Extract the (X, Y) coordinate from the center of the cell holding the provided text.  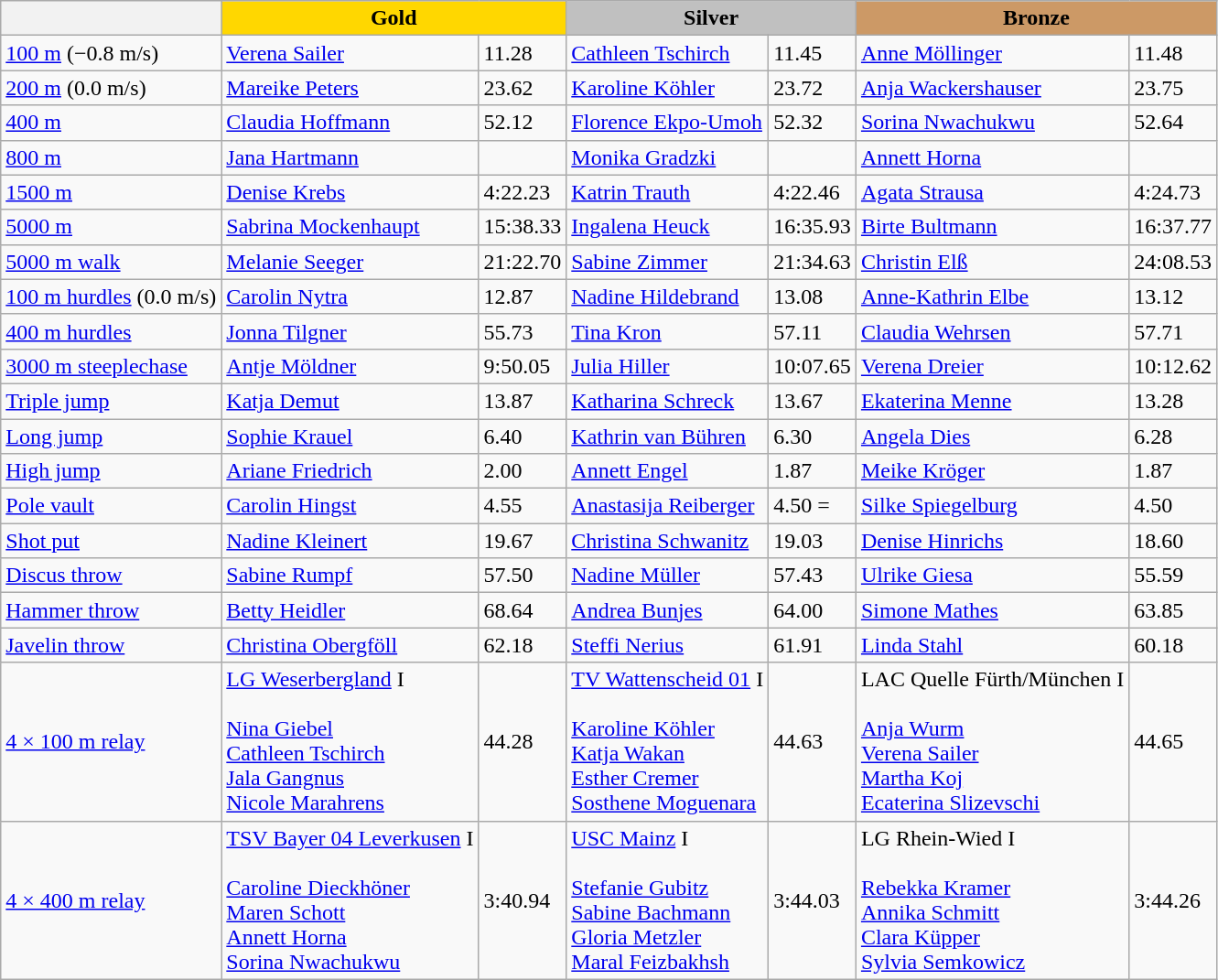
100 m hurdles (0.0 m/s) (112, 296)
LG Rhein-Wied I Rebekka Kramer Annika Schmitt Clara Küpper Sylvia Semkowicz (992, 900)
Meike Kröger (992, 471)
10:07.65 (813, 366)
Andrea Bunjes (668, 610)
21:22.70 (523, 262)
Discus throw (112, 576)
Annett Horna (992, 157)
Monika Gradzki (668, 157)
44.28 (523, 741)
44.63 (813, 741)
Sabrina Mockenhaupt (350, 227)
Jana Hartmann (350, 157)
Javelin throw (112, 645)
57.50 (523, 576)
13.87 (523, 401)
Christin Elß (992, 262)
LG Weserbergland I Nina Giebel Cathleen Tschirch Jala Gangnus Nicole Marahrens (350, 741)
11.28 (523, 53)
Anne-Kathrin Elbe (992, 296)
Agata Strausa (992, 192)
16:35.93 (813, 227)
Sorina Nwachukwu (992, 123)
Nadine Kleinert (350, 541)
12.87 (523, 296)
Sabine Zimmer (668, 262)
Angela Dies (992, 436)
200 m (0.0 m/s) (112, 88)
2.00 (523, 471)
15:38.33 (523, 227)
Silke Spiegelburg (992, 506)
Sabine Rumpf (350, 576)
11.48 (1173, 53)
44.65 (1173, 741)
Long jump (112, 436)
Melanie Seeger (350, 262)
Anja Wackershauser (992, 88)
52.32 (813, 123)
Hammer throw (112, 610)
60.18 (1173, 645)
24:08.53 (1173, 262)
Claudia Hoffmann (350, 123)
Bronze (1036, 18)
57.71 (1173, 331)
High jump (112, 471)
Katharina Schreck (668, 401)
52.12 (523, 123)
800 m (112, 157)
Simone Mathes (992, 610)
Shot put (112, 541)
4:22.23 (523, 192)
4:22.46 (813, 192)
Anne Möllinger (992, 53)
57.11 (813, 331)
4.50 (1173, 506)
Verena Sailer (350, 53)
USC Mainz I Stefanie Gubitz Sabine Bachmann Gloria Metzler Maral Feizbakhsh (668, 900)
Linda Stahl (992, 645)
4.55 (523, 506)
23.72 (813, 88)
21:34.63 (813, 262)
4.50 = (813, 506)
Katrin Trauth (668, 192)
Katja Demut (350, 401)
Julia Hiller (668, 366)
55.73 (523, 331)
Ekaterina Menne (992, 401)
Cathleen Tschirch (668, 53)
Sophie Krauel (350, 436)
13.67 (813, 401)
Jonna Tilgner (350, 331)
TV Wattenscheid 01 I Karoline Köhler Katja Wakan Esther Cremer Sosthene Moguenara (668, 741)
100 m (−0.8 m/s) (112, 53)
Mareike Peters (350, 88)
Nadine Müller (668, 576)
Denise Krebs (350, 192)
19.03 (813, 541)
Silver (712, 18)
5000 m walk (112, 262)
3:40.94 (523, 900)
23.62 (523, 88)
Verena Dreier (992, 366)
LAC Quelle Fürth/München I Anja Wurm Verena Sailer Martha Koj Ecaterina Slizevschi (992, 741)
9:50.05 (523, 366)
16:37.77 (1173, 227)
Annett Engel (668, 471)
4:24.73 (1173, 192)
Christina Obergföll (350, 645)
Nadine Hildebrand (668, 296)
Carolin Nytra (350, 296)
Denise Hinrichs (992, 541)
Tina Kron (668, 331)
13.08 (813, 296)
Florence Ekpo-Umoh (668, 123)
23.75 (1173, 88)
4 × 100 m relay (112, 741)
63.85 (1173, 610)
4 × 400 m relay (112, 900)
Gold (393, 18)
Anastasija Reiberger (668, 506)
61.91 (813, 645)
6.30 (813, 436)
Ariane Friedrich (350, 471)
57.43 (813, 576)
400 m (112, 123)
Triple jump (112, 401)
3000 m steeplechase (112, 366)
Betty Heidler (350, 610)
13.28 (1173, 401)
5000 m (112, 227)
3:44.26 (1173, 900)
Birte Bultmann (992, 227)
11.45 (813, 53)
Kathrin van Bühren (668, 436)
6.40 (523, 436)
Antje Möldner (350, 366)
62.18 (523, 645)
52.64 (1173, 123)
19.67 (523, 541)
55.59 (1173, 576)
10:12.62 (1173, 366)
Steffi Nerius (668, 645)
400 m hurdles (112, 331)
Claudia Wehrsen (992, 331)
1500 m (112, 192)
Pole vault (112, 506)
Christina Schwanitz (668, 541)
Ingalena Heuck (668, 227)
64.00 (813, 610)
18.60 (1173, 541)
13.12 (1173, 296)
68.64 (523, 610)
6.28 (1173, 436)
Ulrike Giesa (992, 576)
TSV Bayer 04 Leverkusen I Caroline Dieckhöner Maren Schott Annett Horna Sorina Nwachukwu (350, 900)
3:44.03 (813, 900)
Carolin Hingst (350, 506)
Karoline Köhler (668, 88)
